Provide the (x, y) coordinate of the cell's center where the given text is located.  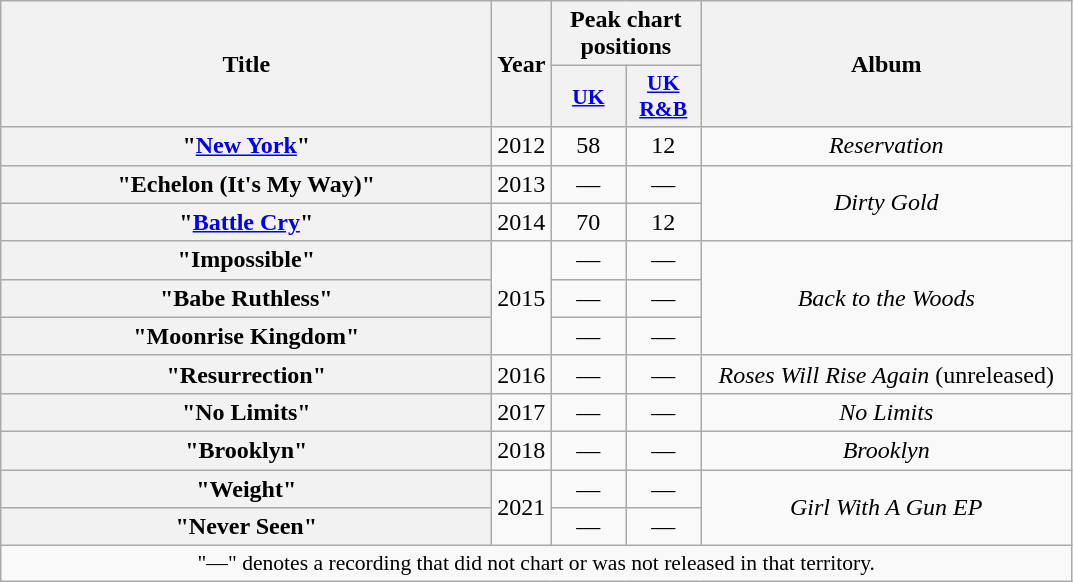
"Babe Ruthless" (246, 298)
Title (246, 64)
UK (588, 96)
Girl With A Gun EP (886, 508)
No Limits (886, 412)
UKR&B (664, 96)
2012 (522, 146)
Dirty Gold (886, 203)
2015 (522, 298)
58 (588, 146)
70 (588, 222)
"Battle Cry" (246, 222)
Reservation (886, 146)
"Impossible" (246, 260)
2016 (522, 374)
2018 (522, 450)
2021 (522, 508)
"—" denotes a recording that did not chart or was not released in that territory. (536, 564)
"Never Seen" (246, 527)
2014 (522, 222)
Back to the Woods (886, 298)
"No Limits" (246, 412)
Peak chart positions (626, 34)
"Brooklyn" (246, 450)
"Resurrection" (246, 374)
2017 (522, 412)
Year (522, 64)
"New York" (246, 146)
Roses Will Rise Again (unreleased) (886, 374)
"Moonrise Kingdom" (246, 336)
Brooklyn (886, 450)
"Weight" (246, 489)
2013 (522, 184)
"Echelon (It's My Way)" (246, 184)
Album (886, 64)
